Locate the cell with the specified text and output its (X, Y) center coordinate. 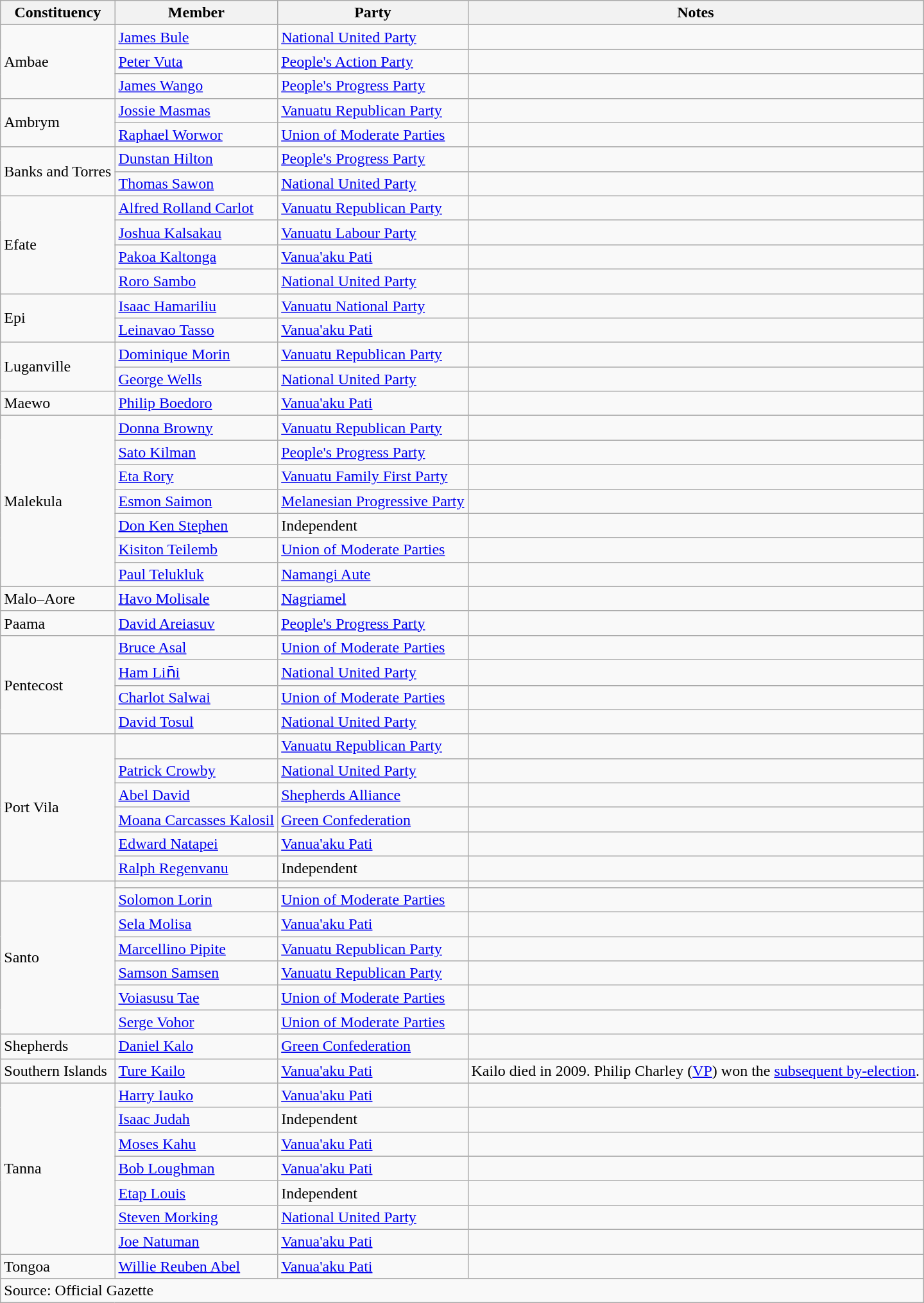
Alfred Rolland Carlot (196, 208)
Kisiton Teilemb (196, 550)
Malekula (58, 501)
George Wells (196, 379)
Esmon Saimon (196, 501)
Luganville (58, 367)
Steven Morking (196, 1217)
Ham Lin̄i (196, 672)
Moses Kahu (196, 1144)
Moana Carcasses Kalosil (196, 819)
People's Action Party (373, 62)
Shepherds Alliance (373, 795)
Vanuatu National Party (373, 306)
Ture Kailo (196, 1071)
Pentecost (58, 685)
Pakoa Kaltonga (196, 257)
Nagriamel (373, 599)
Ambrym (58, 123)
Sela Molisa (196, 924)
Tongoa (58, 1266)
Patrick Crowby (196, 771)
Leinavao Tasso (196, 330)
Jossie Masmas (196, 110)
Source: Official Gazette (462, 1291)
Abel David (196, 795)
Shepherds (58, 1046)
Isaac Hamariliu (196, 306)
Isaac Judah (196, 1120)
Bruce Asal (196, 647)
Efate (58, 244)
Port Vila (58, 807)
Vanuatu Labour Party (373, 232)
David Tosul (196, 722)
Kailo died in 2009. Philip Charley (VP) won the subsequent by-election. (696, 1071)
Charlot Salwai (196, 697)
Banks and Torres (58, 171)
Raphael Worwor (196, 135)
Voiasusu Tae (196, 998)
Serge Vohor (196, 1022)
Epi (58, 318)
Notes (696, 13)
Sato Kilman (196, 452)
Dunstan Hilton (196, 159)
Solomon Lorin (196, 900)
Willie Reuben Abel (196, 1266)
James Wango (196, 86)
Melanesian Progressive Party (373, 501)
Peter Vuta (196, 62)
Ambae (58, 62)
Joe Natuman (196, 1241)
Roro Sambo (196, 281)
Maewo (58, 404)
Ralph Regenvanu (196, 868)
Donna Browny (196, 428)
David Areiasuv (196, 623)
Marcellino Pipite (196, 949)
Don Ken Stephen (196, 525)
Bob Loughman (196, 1168)
Tanna (58, 1168)
Constituency (58, 13)
Eta Rory (196, 477)
Harry Iauko (196, 1095)
Philip Boedoro (196, 404)
Joshua Kalsakau (196, 232)
Thomas Sawon (196, 183)
Samson Samsen (196, 973)
Etap Louis (196, 1193)
James Bule (196, 37)
Malo–Aore (58, 599)
Dominique Morin (196, 355)
Namangi Aute (373, 574)
Santo (58, 957)
Party (373, 13)
Paul Telukluk (196, 574)
Southern Islands (58, 1071)
Edward Natapei (196, 844)
Havo Molisale (196, 599)
Vanuatu Family First Party (373, 477)
Daniel Kalo (196, 1046)
Member (196, 13)
Paama (58, 623)
